Find where the given text appears and provide that cell's center as [X, Y] coordinate. 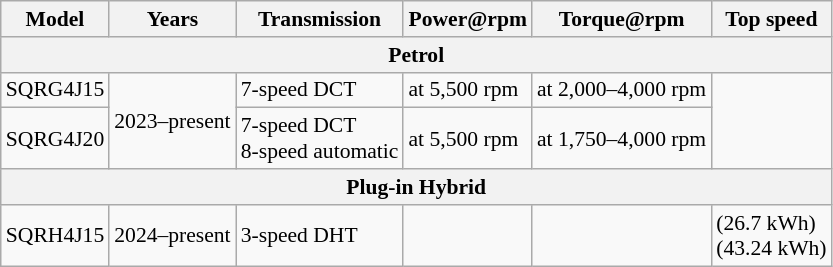
7-speed DCT [320, 90]
7-speed DCT8-speed automatic [320, 138]
at 2,000–4,000 rpm [622, 90]
Years [172, 19]
SQRG4J20 [55, 138]
SQRH4J15 [55, 236]
Plug-in Hybrid [416, 187]
Model [55, 19]
2023–present [172, 120]
at 1,750–4,000 rpm [622, 138]
Torque@rpm [622, 19]
Petrol [416, 55]
Top speed [771, 19]
(26.7 kWh) (43.24 kWh) [771, 236]
3-speed DHT [320, 236]
2024–present [172, 236]
SQRG4J15 [55, 90]
Power@rpm [468, 19]
Transmission [320, 19]
